Locate the cell with the specified text and output its [X, Y] center coordinate. 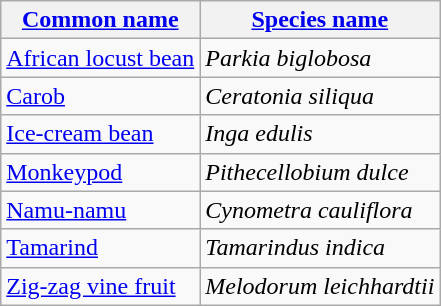
Cynometra cauliflora [320, 210]
Ceratonia siliqua [320, 96]
Species name [320, 20]
Monkeypod [100, 172]
African locust bean [100, 58]
Common name [100, 20]
Zig-zag vine fruit [100, 286]
Melodorum leichhardtii [320, 286]
Inga edulis [320, 134]
Parkia biglobosa [320, 58]
Carob [100, 96]
Pithecellobium dulce [320, 172]
Namu-namu [100, 210]
Tamarindus indica [320, 248]
Tamarind [100, 248]
Ice-cream bean [100, 134]
